Determine the (x, y) coordinate at the center of the cell enclosing the given text.  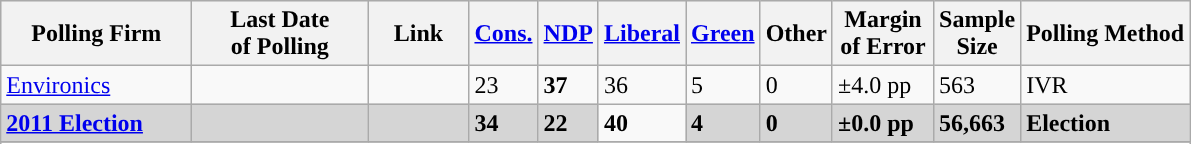
34 (504, 123)
36 (642, 85)
22 (568, 123)
Election (1106, 123)
Last Dateof Polling (280, 34)
±0.0 pp (882, 123)
IVR (1106, 85)
23 (504, 85)
SampleSize (978, 34)
Liberal (642, 34)
Other (796, 34)
Green (724, 34)
4 (724, 123)
Polling Firm (96, 34)
±4.0 pp (882, 85)
Marginof Error (882, 34)
56,663 (978, 123)
Link (418, 34)
2011 Election (96, 123)
37 (568, 85)
40 (642, 123)
Environics (96, 85)
Polling Method (1106, 34)
563 (978, 85)
5 (724, 85)
NDP (568, 34)
Cons. (504, 34)
